Output the (X, Y) coordinate of the center of the cell containing the given text.  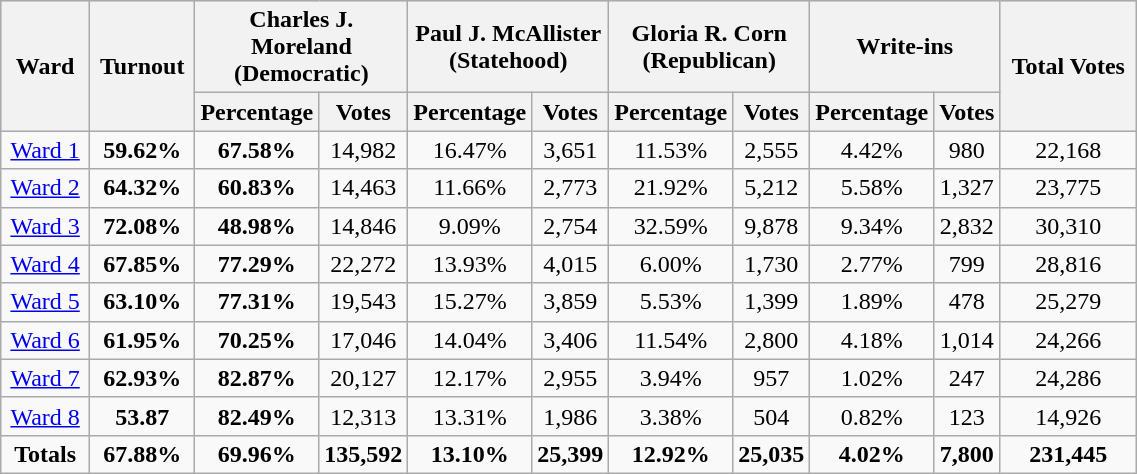
11.53% (671, 150)
3,859 (570, 302)
25,399 (570, 454)
Ward 8 (46, 416)
1,014 (967, 340)
24,286 (1068, 378)
Ward 1 (46, 150)
16.47% (470, 150)
72.08% (142, 226)
60.83% (257, 188)
Ward (46, 66)
5.53% (671, 302)
25,035 (772, 454)
53.87 (142, 416)
11.66% (470, 188)
5.58% (872, 188)
25,279 (1068, 302)
9.09% (470, 226)
22,168 (1068, 150)
19,543 (364, 302)
20,127 (364, 378)
4.42% (872, 150)
Ward 2 (46, 188)
7,800 (967, 454)
Ward 3 (46, 226)
12.92% (671, 454)
23,775 (1068, 188)
4.02% (872, 454)
59.62% (142, 150)
Ward 4 (46, 264)
3.38% (671, 416)
799 (967, 264)
Ward 5 (46, 302)
1,730 (772, 264)
5,212 (772, 188)
64.32% (142, 188)
2,832 (967, 226)
2,800 (772, 340)
Write-ins (905, 47)
2.77% (872, 264)
67.58% (257, 150)
67.85% (142, 264)
48.98% (257, 226)
Totals (46, 454)
Charles J. Moreland(Democratic) (302, 47)
69.96% (257, 454)
70.25% (257, 340)
14.04% (470, 340)
77.31% (257, 302)
1.89% (872, 302)
14,982 (364, 150)
28,816 (1068, 264)
14,846 (364, 226)
231,445 (1068, 454)
504 (772, 416)
1,327 (967, 188)
61.95% (142, 340)
22,272 (364, 264)
63.10% (142, 302)
17,046 (364, 340)
67.88% (142, 454)
3,406 (570, 340)
12,313 (364, 416)
3,651 (570, 150)
1.02% (872, 378)
2,773 (570, 188)
21.92% (671, 188)
62.93% (142, 378)
957 (772, 378)
2,754 (570, 226)
14,926 (1068, 416)
Ward 7 (46, 378)
82.49% (257, 416)
14,463 (364, 188)
4.18% (872, 340)
Turnout (142, 66)
13.31% (470, 416)
0.82% (872, 416)
9,878 (772, 226)
13.10% (470, 454)
9.34% (872, 226)
13.93% (470, 264)
123 (967, 416)
30,310 (1068, 226)
6.00% (671, 264)
82.87% (257, 378)
24,266 (1068, 340)
478 (967, 302)
2,955 (570, 378)
Paul J. McAllister(Statehood) (508, 47)
3.94% (671, 378)
4,015 (570, 264)
135,592 (364, 454)
Total Votes (1068, 66)
Ward 6 (46, 340)
1,986 (570, 416)
32.59% (671, 226)
77.29% (257, 264)
247 (967, 378)
1,399 (772, 302)
980 (967, 150)
15.27% (470, 302)
Gloria R. Corn(Republican) (710, 47)
11.54% (671, 340)
2,555 (772, 150)
12.17% (470, 378)
